Locate the cell with the specified text and output its [x, y] center coordinate. 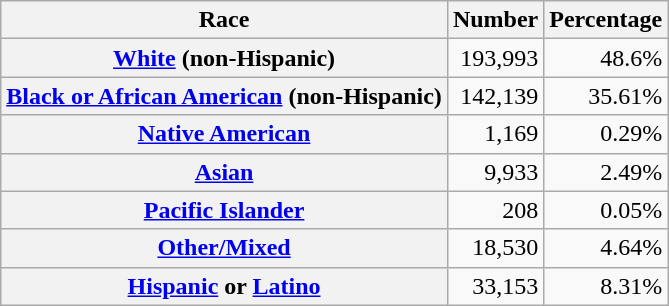
Pacific Islander [224, 210]
Hispanic or Latino [224, 286]
Other/Mixed [224, 248]
142,139 [495, 96]
Number [495, 20]
Black or African American (non-Hispanic) [224, 96]
35.61% [606, 96]
0.29% [606, 134]
Native American [224, 134]
18,530 [495, 248]
2.49% [606, 172]
9,933 [495, 172]
193,993 [495, 58]
White (non-Hispanic) [224, 58]
1,169 [495, 134]
33,153 [495, 286]
Asian [224, 172]
4.64% [606, 248]
208 [495, 210]
Race [224, 20]
48.6% [606, 58]
Percentage [606, 20]
0.05% [606, 210]
8.31% [606, 286]
